Identify which cell holds the provided text, then report its [x, y] central coordinate. 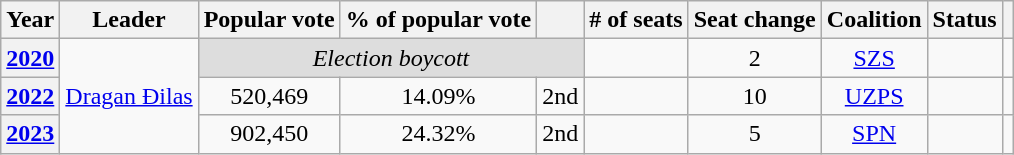
% of popular vote [438, 20]
2023 [30, 134]
14.09% [438, 96]
2020 [30, 58]
Year [30, 20]
SPN [874, 134]
SZS [874, 58]
Status [964, 20]
UZPS [874, 96]
5 [754, 134]
Dragan Đilas [129, 96]
2 [754, 58]
10 [754, 96]
Popular vote [269, 20]
902,450 [269, 134]
24.32% [438, 134]
Leader [129, 20]
Election boycott [391, 58]
# of seats [636, 20]
Seat change [754, 20]
2022 [30, 96]
Coalition [874, 20]
520,469 [269, 96]
